Locate the cell with the specified text and output its (x, y) center coordinate. 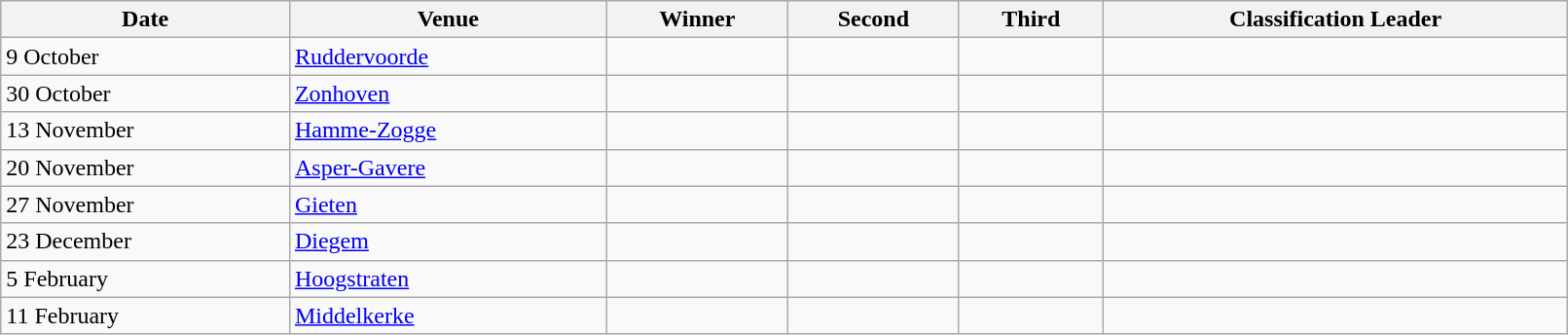
Ruddervoorde (448, 56)
11 February (146, 316)
Third (1031, 19)
Hoogstraten (448, 279)
Gieten (448, 205)
Asper-Gavere (448, 167)
27 November (146, 205)
30 October (146, 93)
23 December (146, 242)
Classification Leader (1335, 19)
Diegem (448, 242)
20 November (146, 167)
Middelkerke (448, 316)
13 November (146, 130)
5 February (146, 279)
Second (873, 19)
Venue (448, 19)
Zonhoven (448, 93)
9 October (146, 56)
Date (146, 19)
Winner (697, 19)
Hamme-Zogge (448, 130)
